Output the (x, y) coordinate of the center of the cell containing the given text.  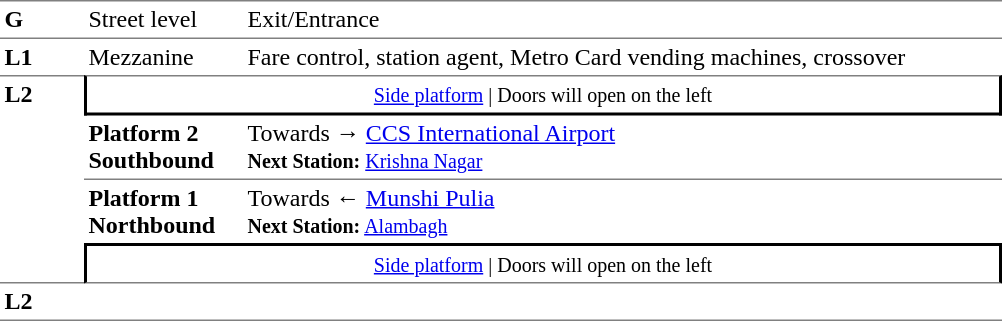
Fare control, station agent, Metro Card vending machines, crossover (622, 57)
L2 (42, 179)
Towards → CCS International AirportNext Station: Krishna Nagar (622, 148)
G (42, 20)
Platform 1Northbound (164, 212)
L1 (42, 57)
Platform 2Southbound (164, 148)
Towards ← Munshi PuliaNext Station: Alambagh (622, 212)
Mezzanine (164, 57)
Exit/Entrance (622, 20)
Street level (164, 20)
